Identify which cell holds the provided text, then report its [x, y] central coordinate. 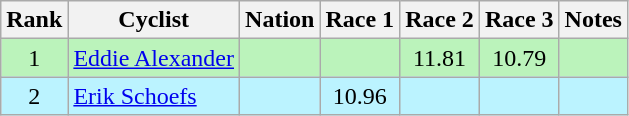
Nation [280, 20]
Race 1 [360, 20]
Cyclist [154, 20]
Race 2 [440, 20]
2 [34, 96]
Eddie Alexander [154, 58]
Notes [593, 20]
Erik Schoefs [154, 96]
Race 3 [519, 20]
Rank [34, 20]
1 [34, 58]
10.96 [360, 96]
10.79 [519, 58]
11.81 [440, 58]
